Return the (x, y) coordinate for the center point of the cell that contains the specified text.  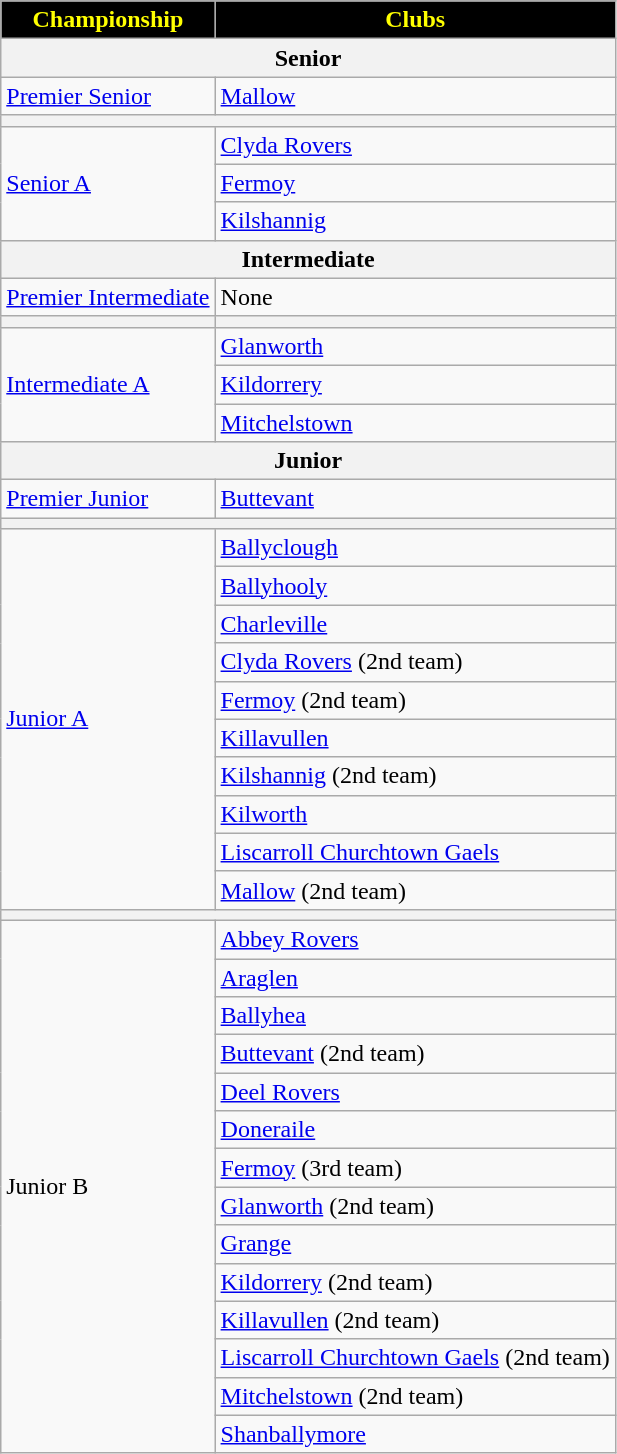
Kilshannig (415, 221)
Kildorrery (415, 384)
Grange (415, 1244)
Fermoy (415, 183)
Doneraile (415, 1130)
Championship (108, 20)
Killavullen (415, 738)
Fermoy (3rd team) (415, 1168)
Charleville (415, 624)
Shanballymore (415, 1434)
Kilshannig (2nd team) (415, 776)
Liscarroll Churchtown Gaels (2nd team) (415, 1358)
Junior B (108, 1186)
Araglen (415, 977)
Liscarroll Churchtown Gaels (415, 852)
Premier Junior (108, 499)
Intermediate A (108, 384)
Junior (308, 461)
Deel Rovers (415, 1092)
Mitchelstown (2nd team) (415, 1396)
Clyda Rovers (2nd team) (415, 662)
Junior A (108, 720)
Mallow (415, 96)
Mitchelstown (415, 423)
Ballyclough (415, 548)
Intermediate (308, 259)
Fermoy (2nd team) (415, 700)
Buttevant (415, 499)
Senior (308, 58)
Kildorrery (2nd team) (415, 1282)
Buttevant (2nd team) (415, 1054)
Clubs (415, 20)
Premier Intermediate (108, 297)
Kilworth (415, 814)
Abbey Rovers (415, 939)
Killavullen (2nd team) (415, 1320)
Ballyhea (415, 1016)
Glanworth (2nd team) (415, 1206)
None (415, 297)
Premier Senior (108, 96)
Senior A (108, 183)
Ballyhooly (415, 586)
Mallow (2nd team) (415, 890)
Glanworth (415, 346)
Clyda Rovers (415, 145)
